Identify which cell holds the provided text, then report its [x, y] central coordinate. 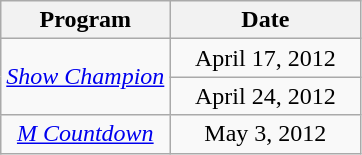
M Countdown [86, 134]
April 24, 2012 [266, 96]
April 17, 2012 [266, 58]
May 3, 2012 [266, 134]
Show Champion [86, 77]
Date [266, 20]
Program [86, 20]
